Scan for the cell matching the given text and deliver its [X, Y] coordinate at center. 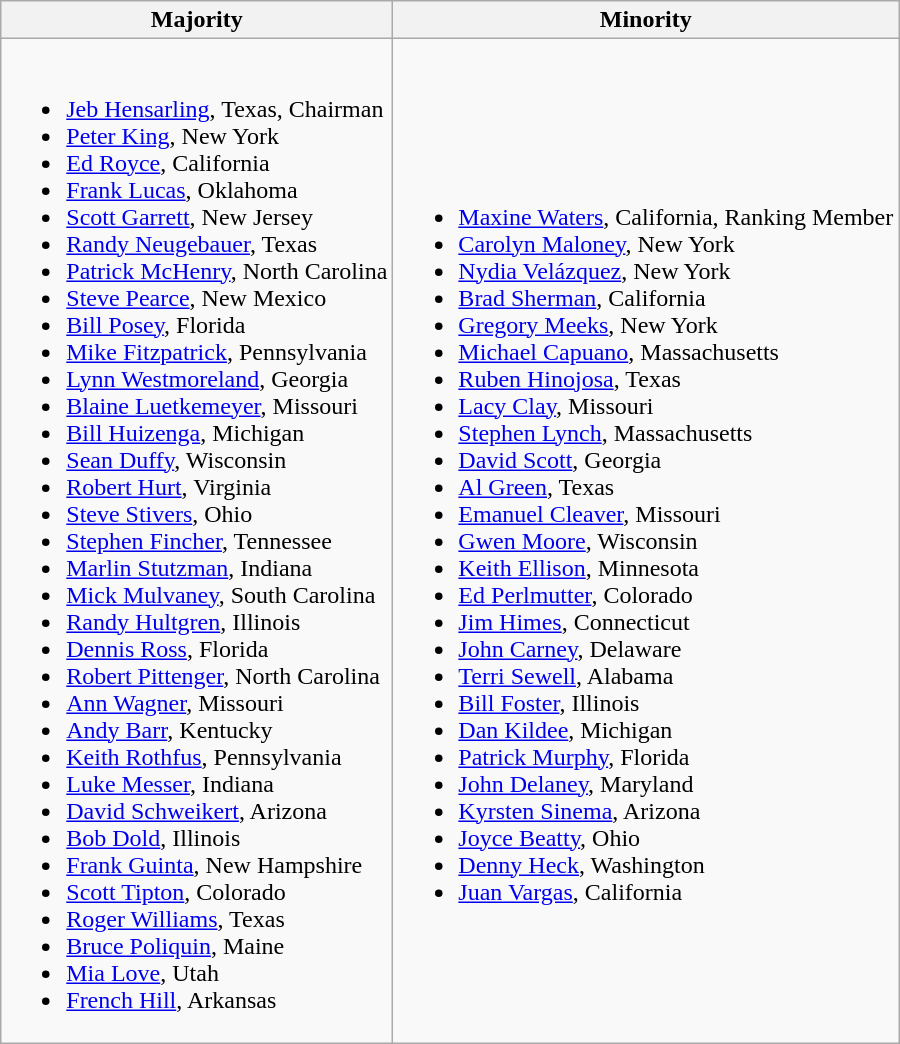
Minority [646, 20]
Majority [197, 20]
